Identify which cell holds the provided text, then report its (x, y) central coordinate. 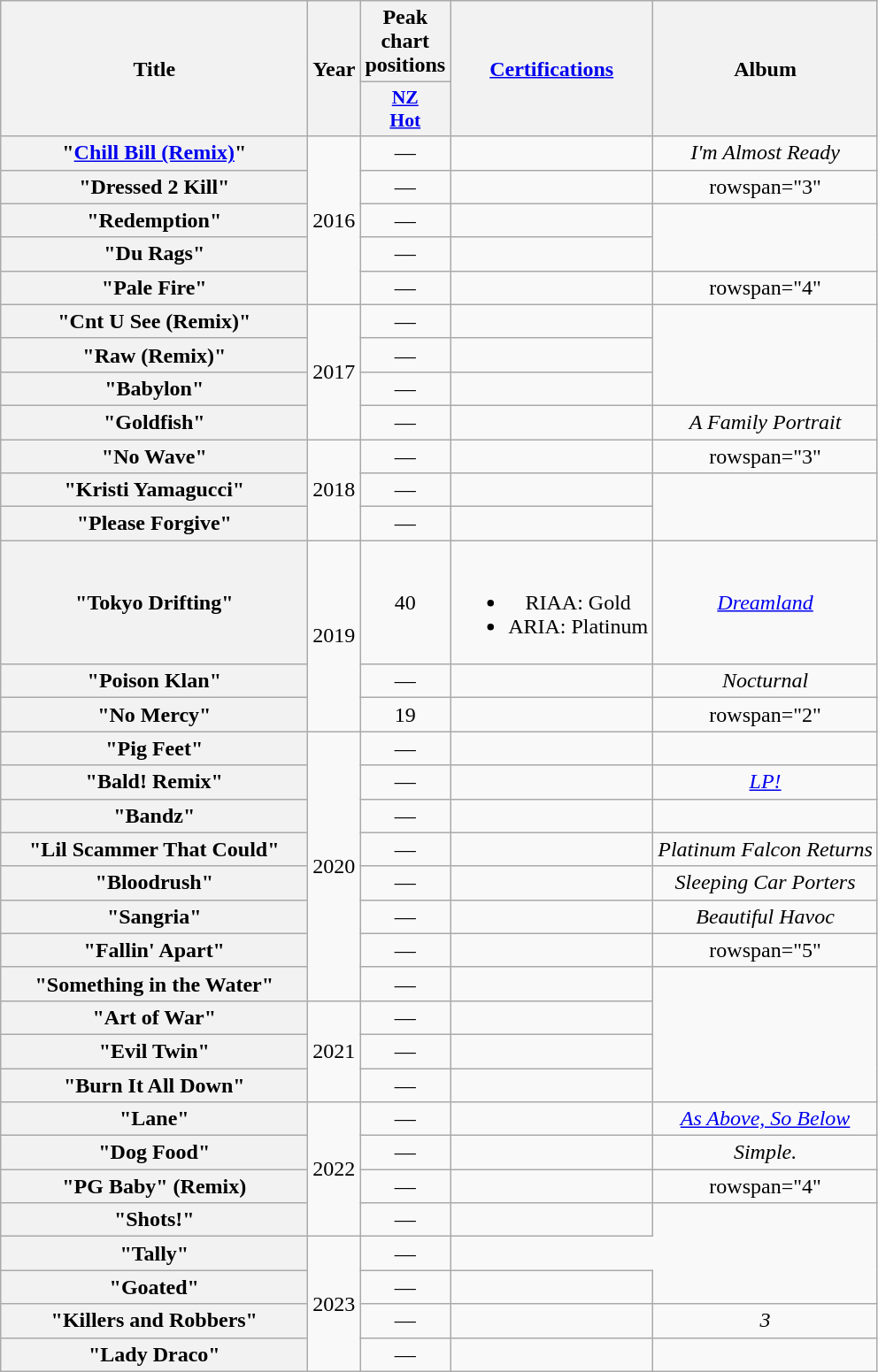
"Killers and Robbers" (154, 1321)
"Fallin' Apart" (154, 950)
2023 (335, 1304)
"Cnt U See (Remix)" (154, 321)
2022 (335, 1169)
"Lane" (154, 1119)
Peak chart positions (405, 42)
"Something in the Water" (154, 984)
"Redemption" (154, 220)
"Dressed 2 Kill" (154, 187)
rowspan="5" (766, 950)
"Art of War" (154, 1017)
"Bloodrush" (154, 883)
"Sangria" (154, 916)
"Pale Fire" (154, 287)
"Burn It All Down" (154, 1085)
Beautiful Havoc (766, 916)
"No Wave" (154, 456)
Certifications (552, 69)
Platinum Falcon Returns (766, 849)
"Du Rags" (154, 254)
"Dog Food" (154, 1153)
2020 (335, 866)
40 (405, 602)
"Pig Feet" (154, 748)
"Evil Twin" (154, 1051)
I'm Almost Ready (766, 153)
3 (766, 1321)
2021 (335, 1051)
RIAA: GoldARIA: Platinum (552, 602)
2019 (335, 636)
"PG Baby" (Remix) (154, 1186)
"Kristi Yamagucci" (154, 490)
"Raw (Remix)" (154, 355)
2018 (335, 489)
"Tally" (154, 1253)
"Goated" (154, 1287)
Title (154, 69)
"Please Forgive" (154, 524)
"Babylon" (154, 388)
2017 (335, 372)
"Bald! Remix" (154, 782)
"Lil Scammer That Could" (154, 849)
Dreamland (766, 602)
Year (335, 69)
"Goldfish" (154, 422)
19 (405, 715)
"Lady Draco" (154, 1354)
NZHot (405, 110)
2016 (335, 220)
A Family Portrait (766, 422)
LP! (766, 782)
"Bandz" (154, 816)
"Chill Bill (Remix)" (154, 153)
As Above, So Below (766, 1119)
Nocturnal (766, 681)
Album (766, 69)
"No Mercy" (154, 715)
rowspan="2" (766, 715)
Simple. (766, 1153)
"Shots!" (154, 1220)
"Tokyo Drifting" (154, 602)
Sleeping Car Porters (766, 883)
"Poison Klan" (154, 681)
